Detect which cell encompasses the target text, then output its [x, y] center coordinate. 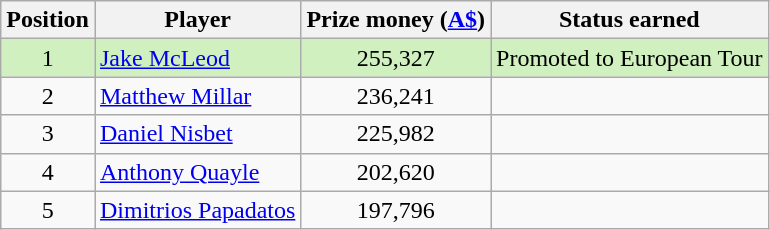
Matthew Millar [197, 96]
225,982 [396, 134]
Dimitrios Papadatos [197, 210]
Player [197, 20]
4 [48, 172]
3 [48, 134]
Promoted to European Tour [630, 58]
Jake McLeod [197, 58]
197,796 [396, 210]
236,241 [396, 96]
1 [48, 58]
Prize money (A$) [396, 20]
255,327 [396, 58]
Anthony Quayle [197, 172]
Position [48, 20]
202,620 [396, 172]
Status earned [630, 20]
2 [48, 96]
Daniel Nisbet [197, 134]
5 [48, 210]
